Search for the cell housing the specified text and yield its (x, y) center coordinate. 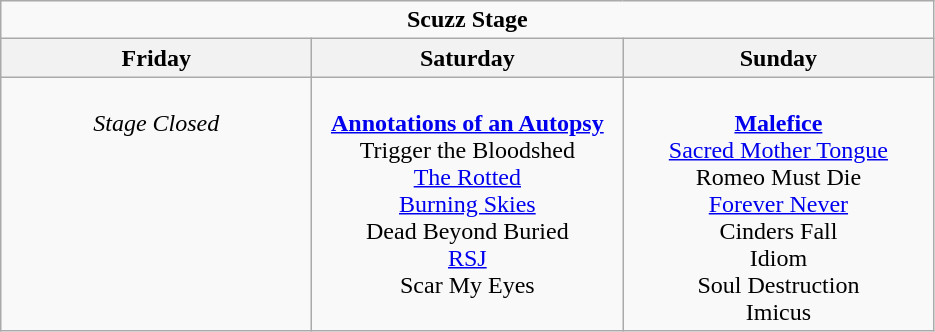
Annotations of an Autopsy Trigger the Bloodshed The Rotted Burning Skies Dead Beyond Buried RSJ Scar My Eyes (468, 204)
Friday (156, 58)
Stage Closed (156, 204)
Scuzz Stage (468, 20)
Sunday (778, 58)
Malefice Sacred Mother Tongue Romeo Must Die Forever Never Cinders Fall Idiom Soul Destruction Imicus (778, 204)
Saturday (468, 58)
